Extract the [x, y] coordinate from the center of the cell holding the provided text.  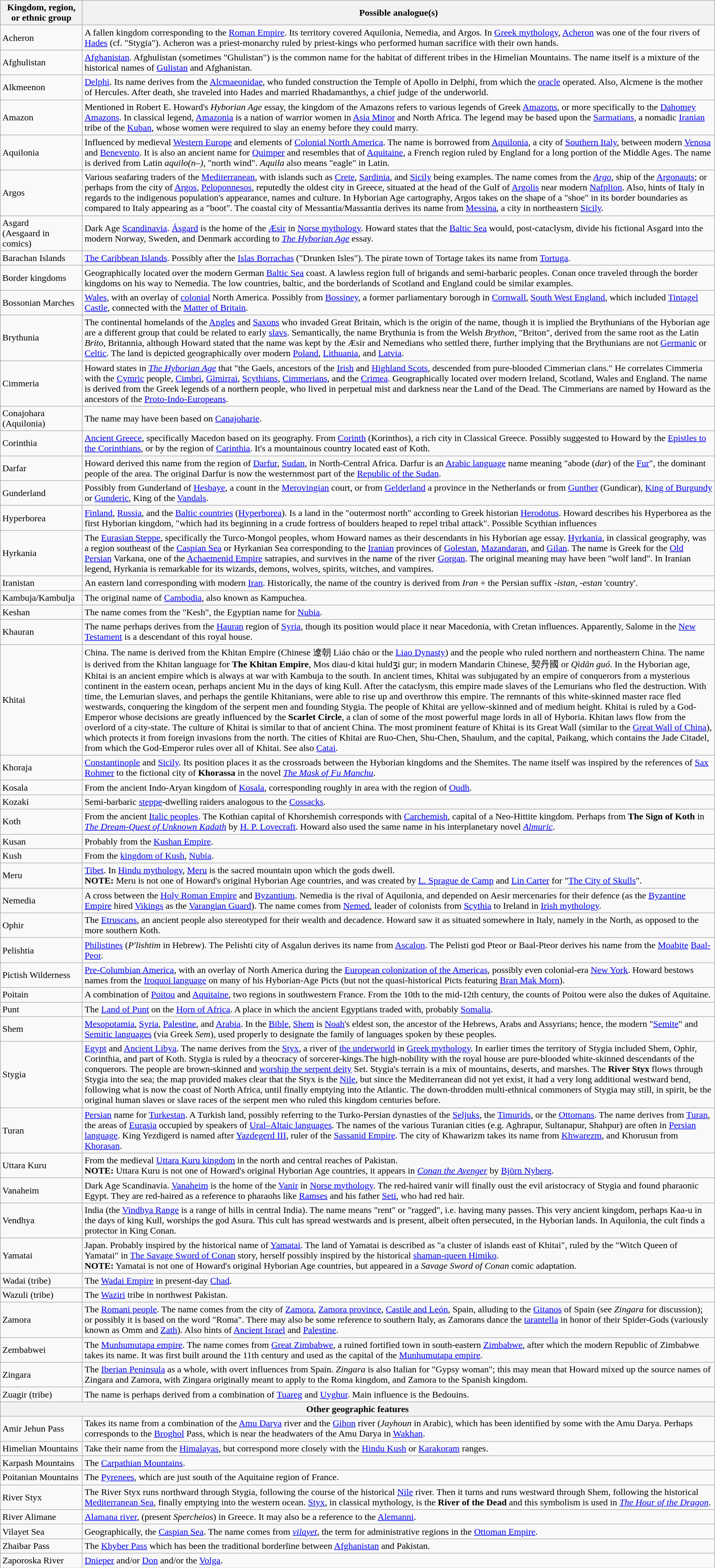
Border kingdoms [41, 277]
Pictish Wilderness [41, 975]
Alkmeenon [41, 87]
Take their name from the Himalayas, but correspond more closely with the Hindu Kush or Karakoram ranges. [399, 1448]
Stygia [41, 1075]
Khoraja [41, 767]
From the kingdom of Kush, Nubia. [399, 856]
Iranistan [41, 583]
Kush [41, 856]
Meru [41, 876]
Zhaibar Pass [41, 1546]
Argos [41, 193]
Corinthia [41, 443]
Kusan [41, 841]
From the ancient Indo-Aryan kingdom of Kosala, corresponding roughly in area with the region of Oudh. [399, 787]
Zamora [41, 1320]
The Caribbean Islands. Possibly after the Islas Borrachas ("Drunken Isles"). The pirate town of Tortage takes its name from Tortuga. [399, 258]
The Waziri tribe in northwest Pakistan. [399, 1295]
The Wadai Empire in present-day Chad. [399, 1281]
Nemedia [41, 900]
Amazon [41, 117]
Koth [41, 822]
The Khyber Pass which has been the traditional borderline between Afghanistan and Pakistan. [399, 1546]
The Carpathian Mountains. [399, 1463]
Himelian Mountains [41, 1448]
Probably from the Kushan Empire. [399, 841]
Khauran [41, 632]
Other geographic features [357, 1409]
Uttara Kuru [41, 1166]
The name may have been based on Canajoharie. [399, 419]
Vanaheim [41, 1190]
Hyperborea [41, 518]
Asgard (Aesgaard in comics) [41, 233]
Acheron [41, 37]
Ophir [41, 926]
Kingdom, region, or ethnic group [41, 13]
The Land of Punt on the Horn of Africa. A place in which the ancient Egyptians traded with, probably Somalia. [399, 1009]
The name comes from the "Kesh", the Egyptian name for Nubia. [399, 612]
Conajohara (Aquilonia) [41, 419]
Karpash Mountains [41, 1463]
River Alimane [41, 1517]
Zaporoska River [41, 1560]
Amir Jehun Pass [41, 1429]
Kozaki [41, 802]
Khitai [41, 700]
Cimmeria [41, 384]
Kosala [41, 787]
Kambuja/Kambulja [41, 598]
Possible analogue(s) [399, 13]
River Styx [41, 1497]
The Pyrenees, which are just south of the Aquitaine region of France. [399, 1477]
Wadai (tribe) [41, 1281]
Zuagir (tribe) [41, 1394]
Brythunia [41, 338]
Pelishtia [41, 950]
Turan [41, 1130]
Gunderland [41, 493]
Dnieper and/or Don and/or the Volga. [399, 1560]
Wazuli (tribe) [41, 1295]
Semi-barbaric steppe-dwelling raiders analogous to the Cossacks. [399, 802]
Keshan [41, 612]
Afghulistan [41, 63]
Poitain [41, 995]
Barachan Islands [41, 258]
Zembabwei [41, 1350]
Alamana river, (present Spercheios) in Greece. It may also be a reference to the Alemanni. [399, 1517]
Aquilonia [41, 152]
Vilayet Sea [41, 1531]
The name is perhaps derived from a combination of Tuareg and Uyghur. Main influence is the Bedouins. [399, 1394]
Vendhya [41, 1220]
Yamatai [41, 1255]
The original name of Cambodia, also known as Kampuchea. [399, 598]
Shem [41, 1029]
Geographically, the Caspian Sea. The name comes from vilayet, the term for administrative regions in the Ottoman Empire. [399, 1531]
Zingara [41, 1375]
Hyrkania [41, 553]
Poitanian Mountains [41, 1477]
Darfar [41, 469]
Punt [41, 1009]
Bossonian Marches [41, 303]
